Extract the (x, y) coordinate from the center of the cell holding the provided text.  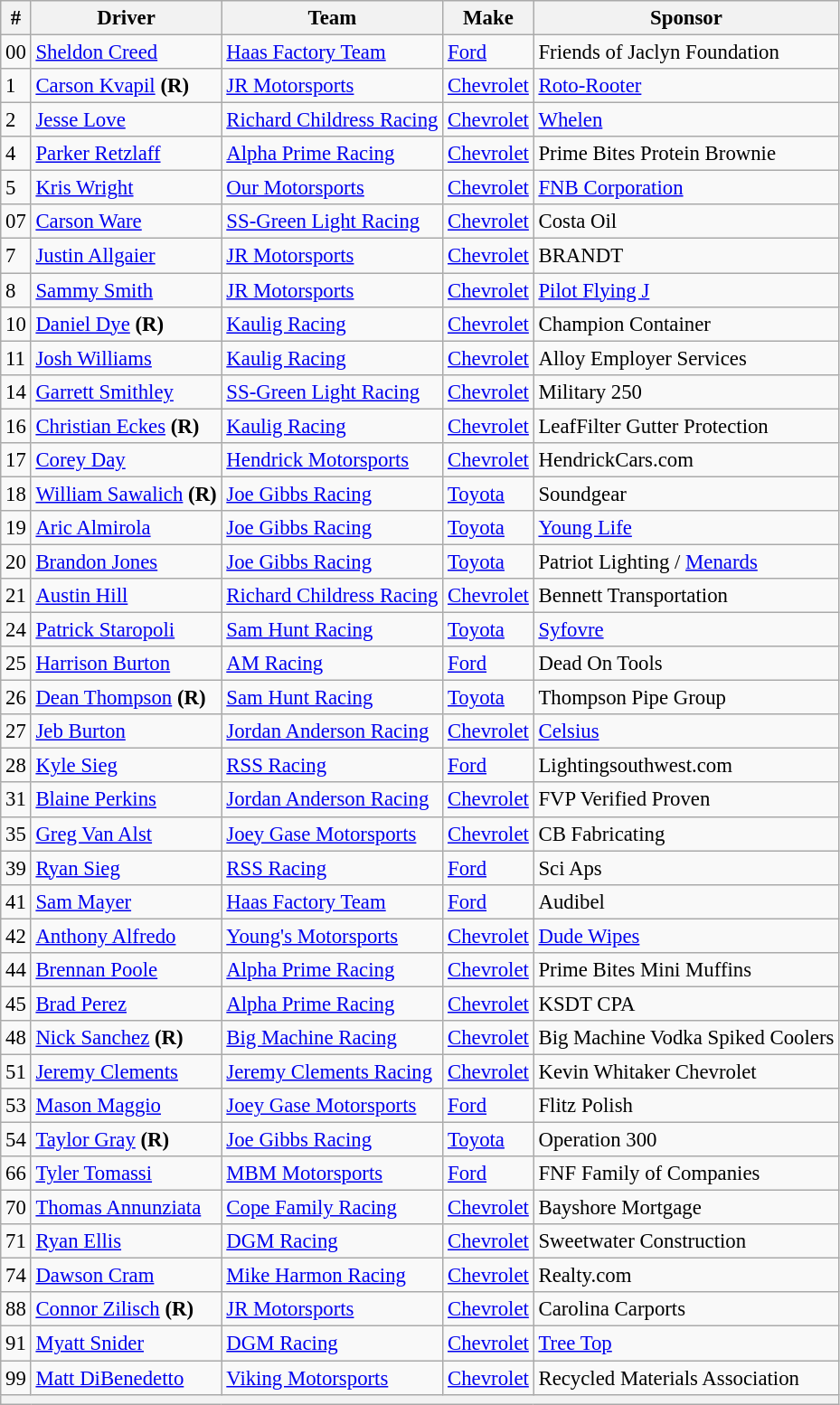
Realty.com (686, 1276)
Austin Hill (127, 596)
70 (16, 1208)
Sammy Smith (127, 290)
Military 250 (686, 391)
Recycled Materials Association (686, 1378)
Viking Motorsports (333, 1378)
Parker Retzlaff (127, 154)
26 (16, 698)
Dead On Tools (686, 664)
Anthony Alfredo (127, 936)
53 (16, 1106)
Alloy Employer Services (686, 358)
Jeremy Clements (127, 1071)
99 (16, 1378)
18 (16, 494)
LeafFilter Gutter Protection (686, 426)
8 (16, 290)
54 (16, 1140)
Dean Thompson (R) (127, 698)
7 (16, 256)
Thompson Pipe Group (686, 698)
42 (16, 936)
Celsius (686, 731)
35 (16, 834)
Brandon Jones (127, 561)
Nick Sanchez (R) (127, 1038)
Champion Container (686, 324)
Sci Aps (686, 868)
Jesse Love (127, 120)
Patriot Lighting / Menards (686, 561)
Kevin Whitaker Chevrolet (686, 1071)
Matt DiBenedetto (127, 1378)
44 (16, 970)
Make (488, 18)
Sponsor (686, 18)
Carson Ware (127, 222)
Christian Eckes (R) (127, 426)
51 (16, 1071)
Aric Almirola (127, 528)
Ryan Ellis (127, 1241)
Brennan Poole (127, 970)
31 (16, 800)
5 (16, 188)
Our Motorsports (333, 188)
Sheldon Creed (127, 52)
2 (16, 120)
FVP Verified Proven (686, 800)
Young's Motorsports (333, 936)
Costa Oil (686, 222)
Thomas Annunziata (127, 1208)
Mike Harmon Racing (333, 1276)
Team (333, 18)
Lightingsouthwest.com (686, 766)
27 (16, 731)
Taylor Gray (R) (127, 1140)
Dawson Cram (127, 1276)
19 (16, 528)
FNB Corporation (686, 188)
Patrick Staropoli (127, 630)
Brad Perez (127, 1004)
Connor Zilisch (R) (127, 1310)
Jeb Burton (127, 731)
Jeremy Clements Racing (333, 1071)
Dude Wipes (686, 936)
Carson Kvapil (R) (127, 86)
Pilot Flying J (686, 290)
25 (16, 664)
Sweetwater Construction (686, 1241)
William Sawalich (R) (127, 494)
Greg Van Alst (127, 834)
14 (16, 391)
17 (16, 460)
Whelen (686, 120)
21 (16, 596)
07 (16, 222)
Syfovre (686, 630)
74 (16, 1276)
91 (16, 1344)
Kyle Sieg (127, 766)
Bennett Transportation (686, 596)
MBM Motorsports (333, 1174)
Audibel (686, 901)
Sam Mayer (127, 901)
Garrett Smithley (127, 391)
10 (16, 324)
Prime Bites Protein Brownie (686, 154)
00 (16, 52)
Young Life (686, 528)
Blaine Perkins (127, 800)
4 (16, 154)
KSDT CPA (686, 1004)
Bayshore Mortgage (686, 1208)
1 (16, 86)
Driver (127, 18)
11 (16, 358)
FNF Family of Companies (686, 1174)
Kris Wright (127, 188)
Big Machine Racing (333, 1038)
Daniel Dye (R) (127, 324)
Friends of Jaclyn Foundation (686, 52)
45 (16, 1004)
Corey Day (127, 460)
Mason Maggio (127, 1106)
28 (16, 766)
16 (16, 426)
Josh Williams (127, 358)
Prime Bites Mini Muffins (686, 970)
24 (16, 630)
Tyler Tomassi (127, 1174)
Big Machine Vodka Spiked Coolers (686, 1038)
39 (16, 868)
Carolina Carports (686, 1310)
Myatt Snider (127, 1344)
Tree Top (686, 1344)
AM Racing (333, 664)
BRANDT (686, 256)
Cope Family Racing (333, 1208)
Flitz Polish (686, 1106)
71 (16, 1241)
Hendrick Motorsports (333, 460)
HendrickCars.com (686, 460)
Harrison Burton (127, 664)
Soundgear (686, 494)
Ryan Sieg (127, 868)
CB Fabricating (686, 834)
48 (16, 1038)
66 (16, 1174)
# (16, 18)
41 (16, 901)
20 (16, 561)
88 (16, 1310)
Operation 300 (686, 1140)
Justin Allgaier (127, 256)
Roto-Rooter (686, 86)
